Locate the cell with the specified text and output its [x, y] center coordinate. 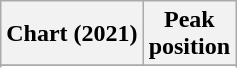
Chart (2021) [72, 34]
Peakposition [189, 34]
